Extract the [x, y] coordinate from the center of the cell holding the provided text.  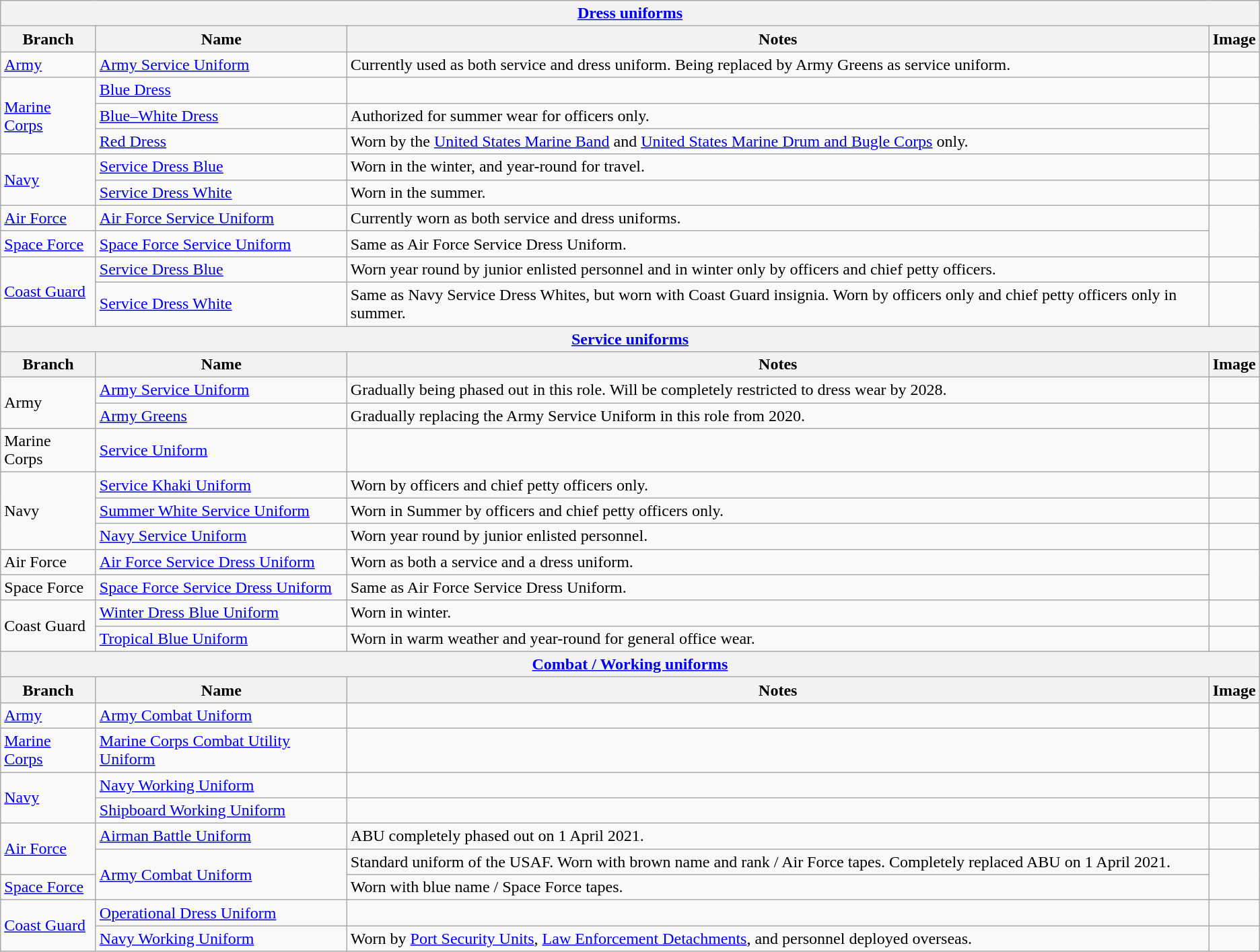
Dress uniforms [630, 13]
Same as Navy Service Dress Whites, but worn with Coast Guard insignia. Worn by officers only and chief petty officers only in summer. [778, 304]
Worn year round by junior enlisted personnel. [778, 536]
Air Force Service Dress Uniform [221, 562]
Worn year round by junior enlisted personnel and in winter only by officers and chief petty officers. [778, 269]
Space Force Service Uniform [221, 244]
Service Uniform [221, 451]
Red Dress [221, 141]
Gradually replacing the Army Service Uniform in this role from 2020. [778, 416]
Worn by officers and chief petty officers only. [778, 485]
Currently used as both service and dress uniform. Being replaced by Army Greens as service uniform. [778, 65]
Blue Dress [221, 90]
Service uniforms [630, 338]
Worn by the United States Marine Band and United States Marine Drum and Bugle Corps only. [778, 141]
Shipboard Working Uniform [221, 811]
Blue–White Dress [221, 116]
Currently worn as both service and dress uniforms. [778, 218]
Marine Corps Combat Utility Uniform [221, 749]
Authorized for summer wear for officers only. [778, 116]
Standard uniform of the USAF. Worn with brown name and rank / Air Force tapes. Completely replaced ABU on 1 April 2021. [778, 862]
Army Greens [221, 416]
Service Khaki Uniform [221, 485]
Worn in warm weather and year-round for general office wear. [778, 638]
Worn by Port Security Units, Law Enforcement Detachments, and personnel deployed overseas. [778, 939]
Operational Dress Uniform [221, 913]
Airman Battle Uniform [221, 836]
Winter Dress Blue Uniform [221, 613]
Worn as both a service and a dress uniform. [778, 562]
Worn with blue name / Space Force tapes. [778, 887]
Air Force Service Uniform [221, 218]
Space Force Service Dress Uniform [221, 587]
Combat / Working uniforms [630, 664]
Worn in the winter, and year-round for travel. [778, 167]
Worn in winter. [778, 613]
Worn in Summer by officers and chief petty officers only. [778, 511]
Worn in the summer. [778, 192]
Tropical Blue Uniform [221, 638]
Navy Service Uniform [221, 536]
ABU completely phased out on 1 April 2021. [778, 836]
Summer White Service Uniform [221, 511]
Gradually being phased out in this role. Will be completely restricted to dress wear by 2028. [778, 390]
